Provide the (X, Y) coordinate of the cell's center where the given text is located.  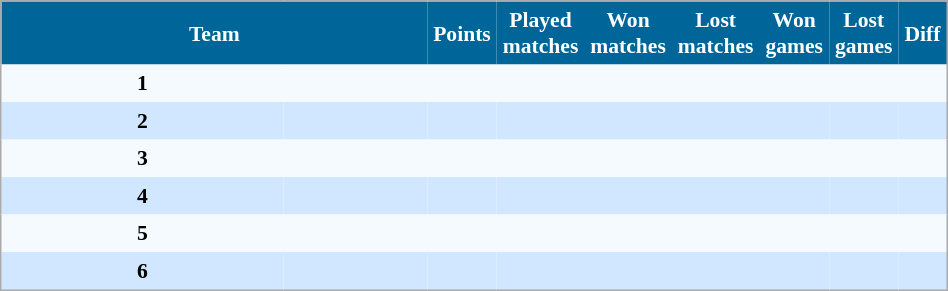
Team (214, 33)
Won games (794, 33)
1 (142, 83)
6 (142, 271)
Points (462, 33)
Won matches (628, 33)
Played matches (541, 33)
Diff (922, 33)
3 (142, 159)
Lost matches (716, 33)
2 (142, 121)
Lost games (864, 33)
5 (142, 233)
4 (142, 196)
